Determine the (X, Y) coordinate at the center of the cell enclosing the given text.  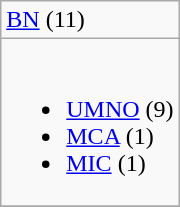
UMNO (9) MCA (1) MIC (1) (90, 122)
BN (11) (90, 20)
